Find where the given text appears and provide that cell's center as (x, y) coordinate. 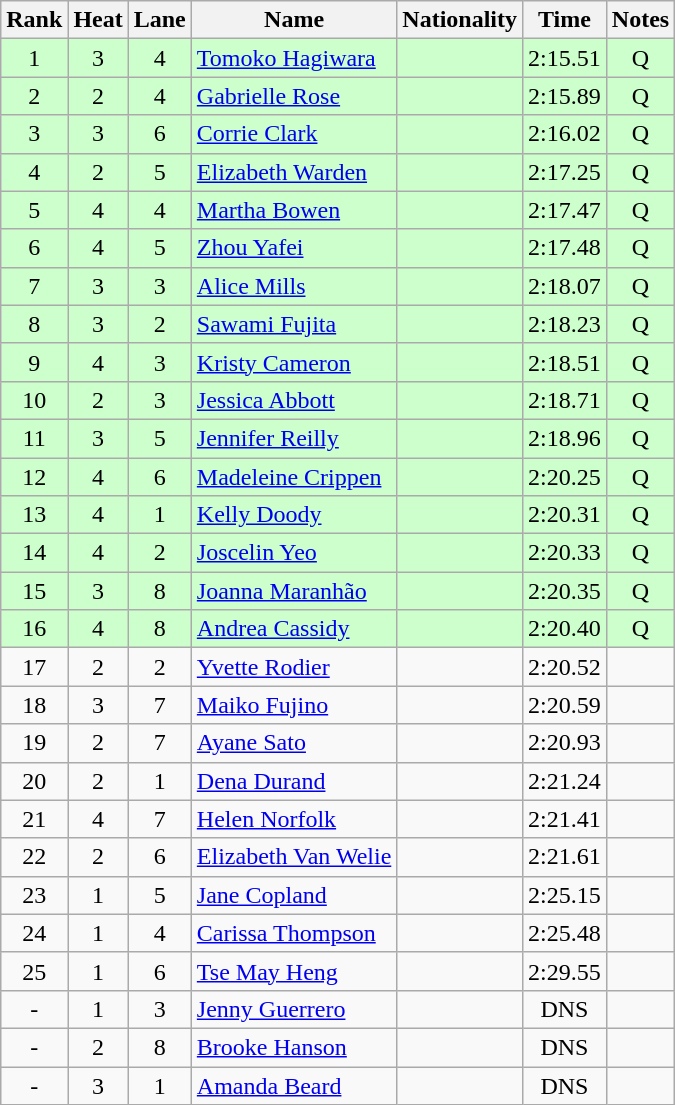
Andrea Cassidy (294, 629)
Martha Bowen (294, 210)
2:20.35 (565, 591)
Heat (98, 20)
17 (34, 667)
9 (34, 362)
Kristy Cameron (294, 362)
Elizabeth Warden (294, 172)
Jane Copland (294, 895)
2:20.52 (565, 667)
Carissa Thompson (294, 933)
Tse May Heng (294, 971)
Dena Durand (294, 781)
2:20.40 (565, 629)
15 (34, 591)
Brooke Hanson (294, 1047)
24 (34, 933)
2:25.48 (565, 933)
16 (34, 629)
2:18.23 (565, 324)
2:18.71 (565, 400)
25 (34, 971)
2:29.55 (565, 971)
2:20.59 (565, 705)
2:18.96 (565, 438)
Jenny Guerrero (294, 1009)
23 (34, 895)
Name (294, 20)
Joscelin Yeo (294, 553)
2:21.61 (565, 857)
2:25.15 (565, 895)
Ayane Sato (294, 743)
2:15.51 (565, 58)
Jennifer Reilly (294, 438)
Zhou Yafei (294, 248)
Amanda Beard (294, 1085)
2:20.25 (565, 477)
2:18.51 (565, 362)
Gabrielle Rose (294, 96)
Nationality (460, 20)
Joanna Maranhão (294, 591)
19 (34, 743)
Kelly Doody (294, 515)
2:20.93 (565, 743)
2:16.02 (565, 134)
Alice Mills (294, 286)
Corrie Clark (294, 134)
2:21.41 (565, 819)
2:21.24 (565, 781)
2:15.89 (565, 96)
10 (34, 400)
Elizabeth Van Welie (294, 857)
18 (34, 705)
2:17.25 (565, 172)
21 (34, 819)
13 (34, 515)
20 (34, 781)
2:20.33 (565, 553)
14 (34, 553)
Helen Norfolk (294, 819)
2:17.47 (565, 210)
Notes (640, 20)
Yvette Rodier (294, 667)
Tomoko Hagiwara (294, 58)
12 (34, 477)
2:18.07 (565, 286)
22 (34, 857)
Madeleine Crippen (294, 477)
2:20.31 (565, 515)
Lane (160, 20)
Maiko Fujino (294, 705)
11 (34, 438)
2:17.48 (565, 248)
Rank (34, 20)
Time (565, 20)
Sawami Fujita (294, 324)
Jessica Abbott (294, 400)
